Output the [x, y] coordinate of the center of the cell containing the given text.  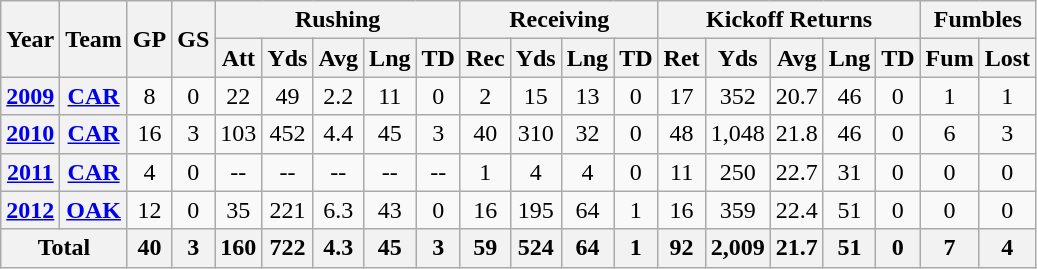
2010 [30, 134]
221 [288, 210]
31 [849, 172]
Rushing [338, 20]
310 [536, 134]
2,009 [738, 248]
359 [738, 210]
Fumbles [978, 20]
22.4 [796, 210]
Fum [950, 58]
49 [288, 96]
22 [238, 96]
250 [738, 172]
59 [485, 248]
4.4 [338, 134]
7 [950, 248]
2 [485, 96]
1,048 [738, 134]
722 [288, 248]
12 [149, 210]
48 [682, 134]
6.3 [338, 210]
Ret [682, 58]
Lost [1007, 58]
20.7 [796, 96]
2009 [30, 96]
Receiving [559, 20]
OAK [94, 210]
8 [149, 96]
6 [950, 134]
352 [738, 96]
Team [94, 39]
2012 [30, 210]
Year [30, 39]
GS [194, 39]
43 [390, 210]
92 [682, 248]
21.7 [796, 248]
452 [288, 134]
2.2 [338, 96]
21.8 [796, 134]
160 [238, 248]
195 [536, 210]
15 [536, 96]
13 [587, 96]
524 [536, 248]
GP [149, 39]
17 [682, 96]
Rec [485, 58]
35 [238, 210]
103 [238, 134]
Att [238, 58]
Kickoff Returns [789, 20]
4.3 [338, 248]
32 [587, 134]
2011 [30, 172]
Total [64, 248]
22.7 [796, 172]
